Detect which cell encompasses the target text, then output its (X, Y) center coordinate. 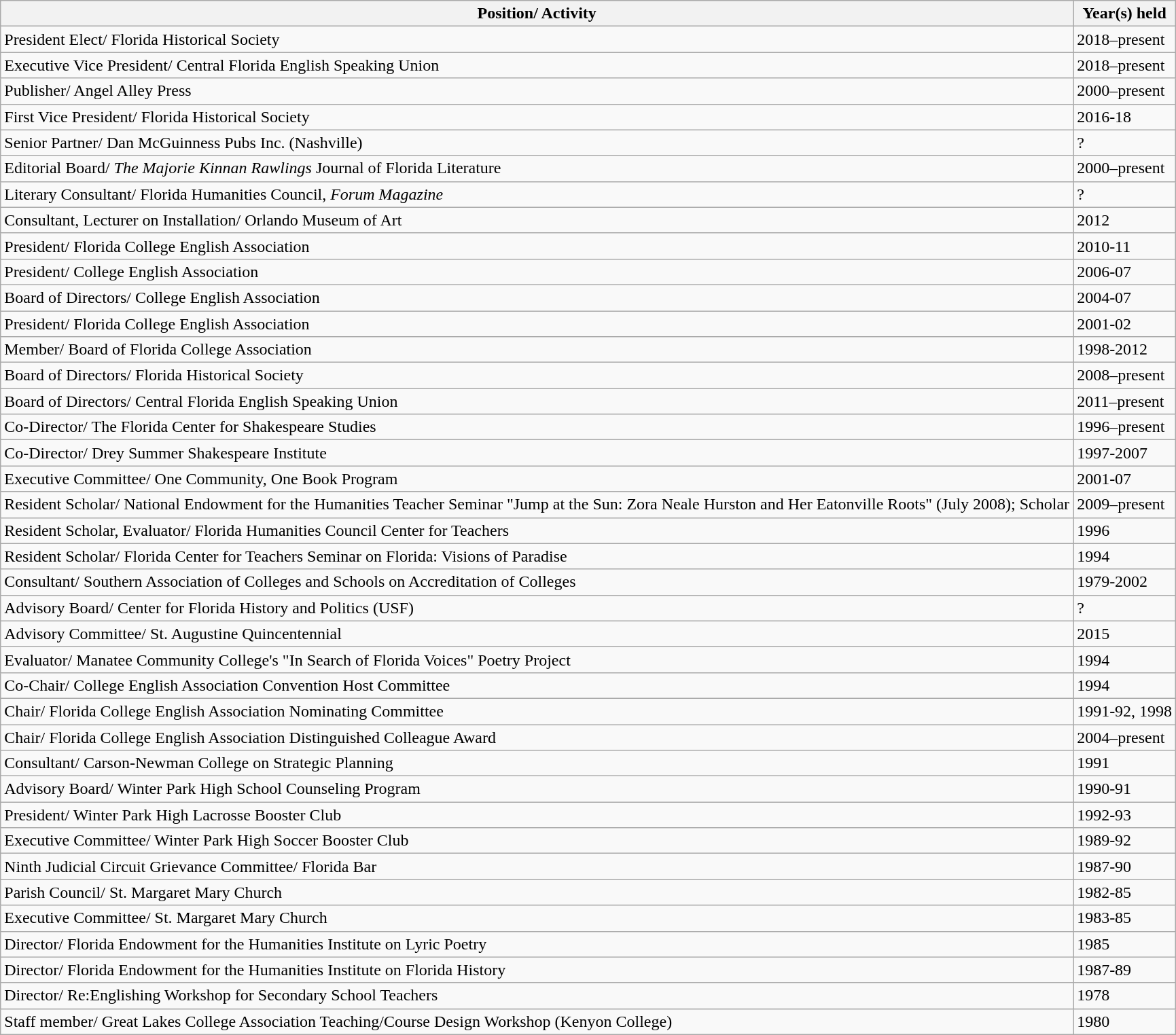
2012 (1125, 220)
2001-02 (1125, 324)
1998-2012 (1125, 350)
2008–present (1125, 376)
2009–present (1125, 505)
1991 (1125, 763)
2016-18 (1125, 117)
Director/ Florida Endowment for the Humanities Institute on Lyric Poetry (537, 944)
Resident Scholar/ Florida Center for Teachers Seminar on Florida: Visions of Paradise (537, 556)
Ninth Judicial Circuit Grievance Committee/ Florida Bar (537, 867)
President/ Winter Park High Lacrosse Booster Club (537, 815)
1991-92, 1998 (1125, 711)
Consultant/ Carson-Newman College on Strategic Planning (537, 763)
Senior Partner/ Dan McGuinness Pubs Inc. (Nashville) (537, 143)
Co-Director/ Drey Summer Shakespeare Institute (537, 453)
Advisory Committee/ St. Augustine Quincentennial (537, 634)
1982-85 (1125, 892)
2011–present (1125, 401)
Co-Director/ The Florida Center for Shakespeare Studies (537, 427)
1980 (1125, 1021)
1989-92 (1125, 841)
2004–present (1125, 737)
1983-85 (1125, 918)
Board of Directors/ Florida Historical Society (537, 376)
Chair/ Florida College English Association Distinguished Colleague Award (537, 737)
Staff member/ Great Lakes College Association Teaching/Course Design Workshop (Kenyon College) (537, 1021)
Evaluator/ Manatee Community College's "In Search of Florida Voices" Poetry Project (537, 659)
Co-Chair/ College English Association Convention Host Committee (537, 685)
Member/ Board of Florida College Association (537, 350)
President Elect/ Florida Historical Society (537, 39)
2006-07 (1125, 272)
1996–present (1125, 427)
1997-2007 (1125, 453)
1987-89 (1125, 970)
2001-07 (1125, 479)
Executive Committee/ One Community, One Book Program (537, 479)
Director/ Re:Englishing Workshop for Secondary School Teachers (537, 996)
Board of Directors/ Central Florida English Speaking Union (537, 401)
President/ College English Association (537, 272)
Board of Directors/ College English Association (537, 297)
2004-07 (1125, 297)
1992-93 (1125, 815)
1987-90 (1125, 867)
Parish Council/ St. Margaret Mary Church (537, 892)
Chair/ Florida College English Association Nominating Committee (537, 711)
Resident Scholar, Evaluator/ Florida Humanities Council Center for Teachers (537, 530)
Editorial Board/ The Majorie Kinnan Rawlings Journal of Florida Literature (537, 168)
Executive Vice President/ Central Florida English Speaking Union (537, 65)
Consultant, Lecturer on Installation/ Orlando Museum of Art (537, 220)
First Vice President/ Florida Historical Society (537, 117)
2010-11 (1125, 246)
Consultant/ Southern Association of Colleges and Schools on Accreditation of Colleges (537, 582)
Year(s) held (1125, 14)
Literary Consultant/ Florida Humanities Council, Forum Magazine (537, 194)
2015 (1125, 634)
1996 (1125, 530)
1990-91 (1125, 789)
Executive Committee/ Winter Park High Soccer Booster Club (537, 841)
Position/ Activity (537, 14)
1979-2002 (1125, 582)
Director/ Florida Endowment for the Humanities Institute on Florida History (537, 970)
Executive Committee/ St. Margaret Mary Church (537, 918)
Advisory Board/ Center for Florida History and Politics (USF) (537, 608)
Publisher/ Angel Alley Press (537, 91)
1985 (1125, 944)
Advisory Board/ Winter Park High School Counseling Program (537, 789)
1978 (1125, 996)
